Capture the cell that displays the provided text and extract its [x, y] central coordinate. 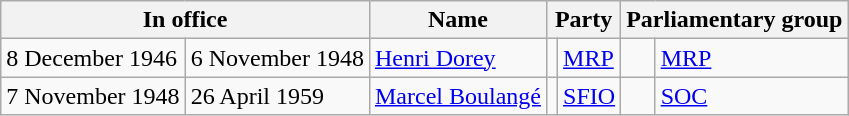
7 November 1948 [93, 96]
6 November 1948 [277, 58]
Name [458, 20]
SOC [752, 96]
In office [186, 20]
SFIO [590, 96]
Parliamentary group [734, 20]
8 December 1946 [93, 58]
Party [583, 20]
Marcel Boulangé [458, 96]
26 April 1959 [277, 96]
Henri Dorey [458, 58]
